Detect which cell encompasses the target text, then output its (x, y) center coordinate. 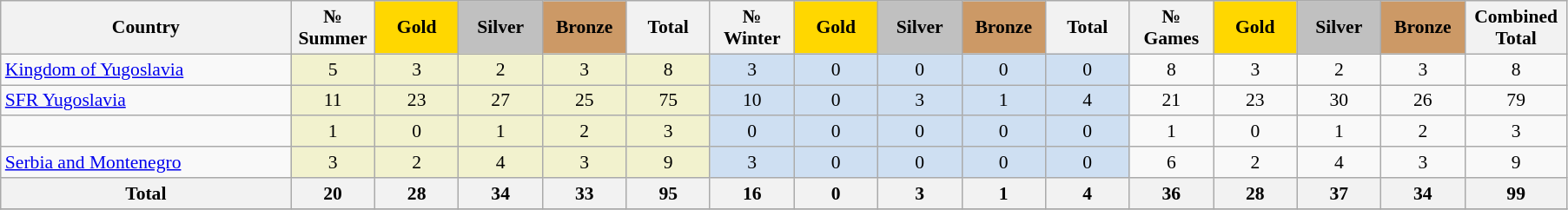
27 (500, 101)
79 (1516, 101)
26 (1423, 101)
SFR Yugoslavia (146, 101)
Combined Total (1516, 28)
25 (584, 101)
30 (1340, 101)
33 (584, 193)
99 (1516, 193)
Kingdom of Yugoslavia (146, 69)
20 (334, 193)
37 (1340, 193)
№ Summer (334, 28)
36 (1171, 193)
Serbia and Montenegro (146, 162)
95 (669, 193)
11 (334, 101)
Country (146, 28)
75 (669, 101)
5 (334, 69)
21 (1171, 101)
16 (752, 193)
10 (752, 101)
№ Games (1171, 28)
№ Winter (752, 28)
6 (1171, 162)
